Identify which cell holds the provided text, then report its (X, Y) central coordinate. 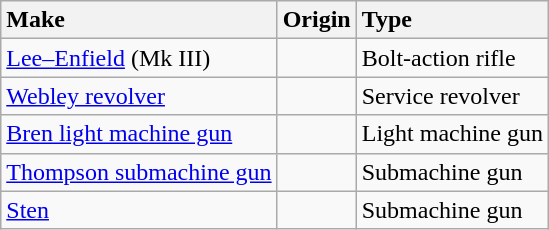
Bren light machine gun (139, 134)
Type (452, 20)
Webley revolver (139, 96)
Origin (316, 20)
Sten (139, 210)
Lee–Enfield (Mk III) (139, 58)
Thompson submachine gun (139, 172)
Make (139, 20)
Bolt-action rifle (452, 58)
Light machine gun (452, 134)
Service revolver (452, 96)
